For the text-containing cell, return its midpoint in [X, Y] coordinate format. 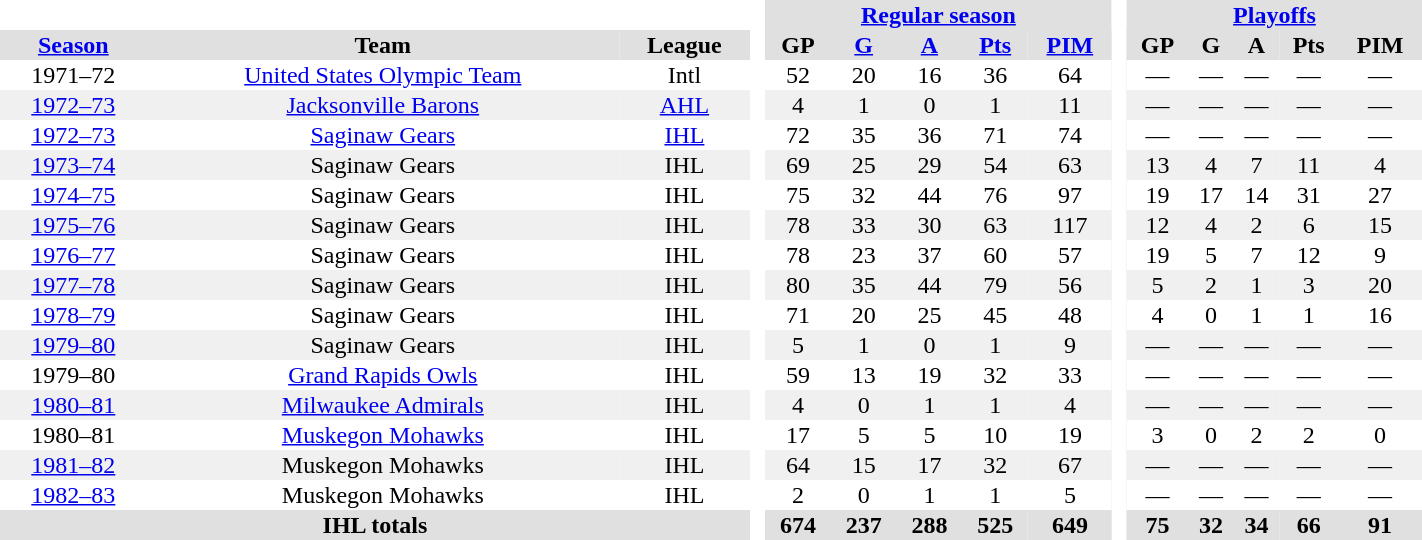
Jacksonville Barons [383, 105]
27 [1380, 195]
14 [1257, 195]
Season [74, 45]
League [684, 45]
1981–82 [74, 465]
1971–72 [74, 75]
Playoffs [1274, 15]
Team [383, 45]
80 [798, 285]
649 [1070, 525]
525 [995, 525]
Intl [684, 75]
Grand Rapids Owls [383, 375]
37 [930, 255]
United States Olympic Team [383, 75]
60 [995, 255]
Milwaukee Admirals [383, 405]
76 [995, 195]
29 [930, 165]
56 [1070, 285]
57 [1070, 255]
67 [1070, 465]
674 [798, 525]
31 [1308, 195]
79 [995, 285]
72 [798, 135]
48 [1070, 315]
Regular season [938, 15]
1974–75 [74, 195]
10 [995, 435]
IHL totals [375, 525]
23 [864, 255]
54 [995, 165]
66 [1308, 525]
237 [864, 525]
34 [1257, 525]
117 [1070, 225]
1978–79 [74, 315]
6 [1308, 225]
52 [798, 75]
45 [995, 315]
1976–77 [74, 255]
288 [930, 525]
1975–76 [74, 225]
97 [1070, 195]
91 [1380, 525]
30 [930, 225]
1982–83 [74, 495]
59 [798, 375]
1973–74 [74, 165]
74 [1070, 135]
1977–78 [74, 285]
69 [798, 165]
AHL [684, 105]
